Pinpoint the cell where the given text exists, returning its [X, Y] midpoint coordinate. 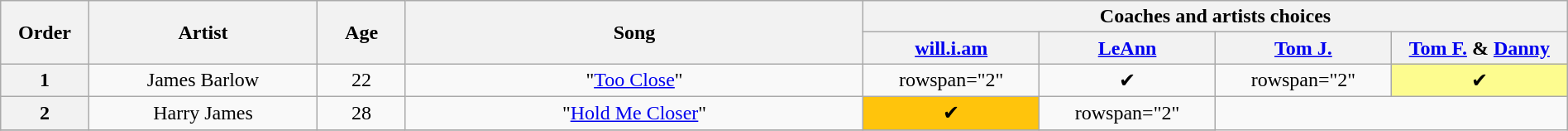
1 [45, 80]
LeAnn [1128, 48]
Tom J. [1303, 48]
"Hold Me Closer" [633, 113]
2 [45, 113]
"Too Close" [633, 80]
Coaches and artists choices [1216, 17]
Song [633, 32]
28 [361, 113]
22 [361, 80]
will.i.am [951, 48]
Harry James [203, 113]
James Barlow [203, 80]
Artist [203, 32]
Tom F. & Danny [1479, 48]
Order [45, 32]
Age [361, 32]
